Locate the cell with the specified text and output its (x, y) center coordinate. 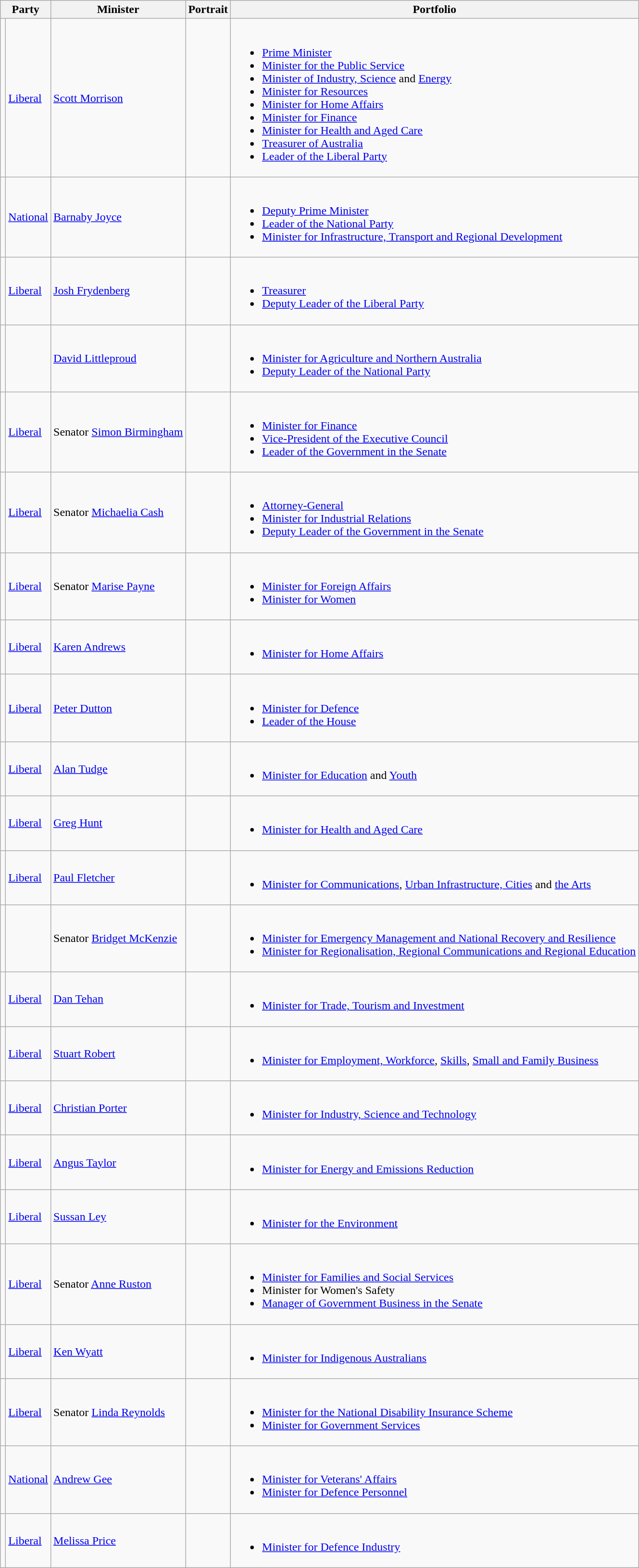
Senator Marise Payne (118, 586)
Minister for Families and Social ServicesMinister for Women's SafetyManager of Government Business in the Senate (435, 1284)
Attorney-GeneralMinister for Industrial RelationsDeputy Leader of the Government in the Senate (435, 513)
Minister for Industry, Science and Technology (435, 1108)
Minister for Emergency Management and National Recovery and ResilienceMinister for Regionalisation, Regional Communications and Regional Education (435, 939)
Dan Tehan (118, 999)
Senator Linda Reynolds (118, 1412)
Paul Fletcher (118, 877)
Minister for Employment, Workforce, Skills, Small and Family Business (435, 1054)
Senator Michaelia Cash (118, 513)
Senator Anne Ruston (118, 1284)
Minister for Home Affairs (435, 647)
Karen Andrews (118, 647)
David Littleproud (118, 358)
Alan Tudge (118, 768)
Minister for Education and Youth (435, 768)
Minister for FinanceVice-President of the Executive CouncilLeader of the Government in the Senate (435, 432)
Minister for Indigenous Australians (435, 1351)
Minister for Veterans' AffairsMinister for Defence Personnel (435, 1480)
Minister for Health and Aged Care (435, 823)
Sussan Ley (118, 1217)
Party (26, 10)
Deputy Prime MinisterLeader of the National PartyMinister for Infrastructure, Transport and Regional Development (435, 217)
Minister for Defence Industry (435, 1541)
Minister for Agriculture and Northern AustraliaDeputy Leader of the National Party (435, 358)
Scott Morrison (118, 98)
Andrew Gee (118, 1480)
Peter Dutton (118, 708)
Angus Taylor (118, 1163)
Greg Hunt (118, 823)
Ken Wyatt (118, 1351)
Minister for Trade, Tourism and Investment (435, 999)
Minister for Communications, Urban Infrastructure, Cities and the Arts (435, 877)
Christian Porter (118, 1108)
Josh Frydenberg (118, 291)
Senator Bridget McKenzie (118, 939)
Portfolio (435, 10)
Minister (118, 10)
Minister for Foreign AffairsMinister for Women (435, 586)
Minister for the Environment (435, 1217)
Senator Simon Birmingham (118, 432)
Melissa Price (118, 1541)
Stuart Robert (118, 1054)
Minister for the National Disability Insurance SchemeMinister for Government Services (435, 1412)
Barnaby Joyce (118, 217)
Portrait (208, 10)
TreasurerDeputy Leader of the Liberal Party (435, 291)
Minister for DefenceLeader of the House (435, 708)
Minister for Energy and Emissions Reduction (435, 1163)
